Capture the cell that displays the provided text and extract its (x, y) central coordinate. 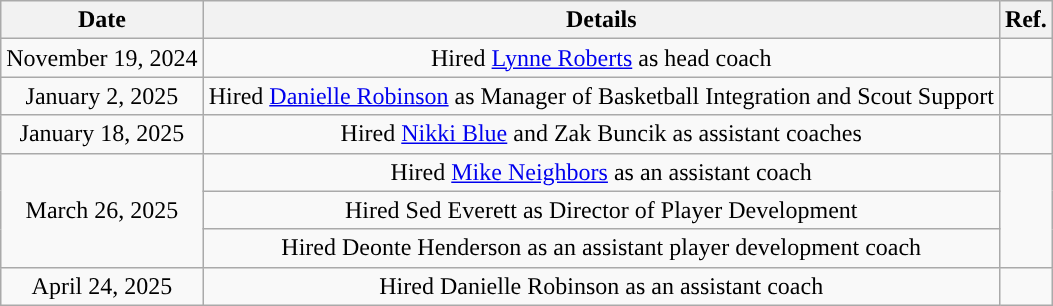
Hired Mike Neighbors as an assistant coach (601, 172)
Hired Lynne Roberts as head coach (601, 58)
Hired Nikki Blue and Zak Buncik as assistant coaches (601, 134)
Hired Danielle Robinson as Manager of Basketball Integration and Scout Support (601, 96)
November 19, 2024 (102, 58)
Details (601, 20)
Hired Deonte Henderson as an assistant player development coach (601, 248)
January 2, 2025 (102, 96)
Ref. (1026, 20)
Date (102, 20)
January 18, 2025 (102, 134)
Hired Sed Everett as Director of Player Development (601, 210)
Hired Danielle Robinson as an assistant coach (601, 286)
March 26, 2025 (102, 210)
April 24, 2025 (102, 286)
